Determine the (x, y) coordinate at the center of the cell enclosing the given text.  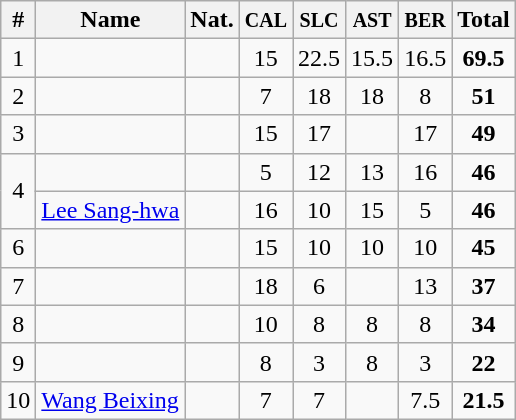
69.5 (484, 58)
SLC (318, 20)
22 (484, 362)
BER (426, 20)
AST (372, 20)
Lee Sang-hwa (110, 210)
# (18, 20)
Total (484, 20)
22.5 (318, 58)
49 (484, 134)
1 (18, 58)
15.5 (372, 58)
2 (18, 96)
51 (484, 96)
Name (110, 20)
7.5 (426, 400)
Nat. (212, 20)
4 (18, 191)
16.5 (426, 58)
CAL (266, 20)
12 (318, 172)
37 (484, 286)
45 (484, 248)
Wang Beixing (110, 400)
34 (484, 324)
9 (18, 362)
21.5 (484, 400)
